Locate the cell with the specified text and output its [X, Y] center coordinate. 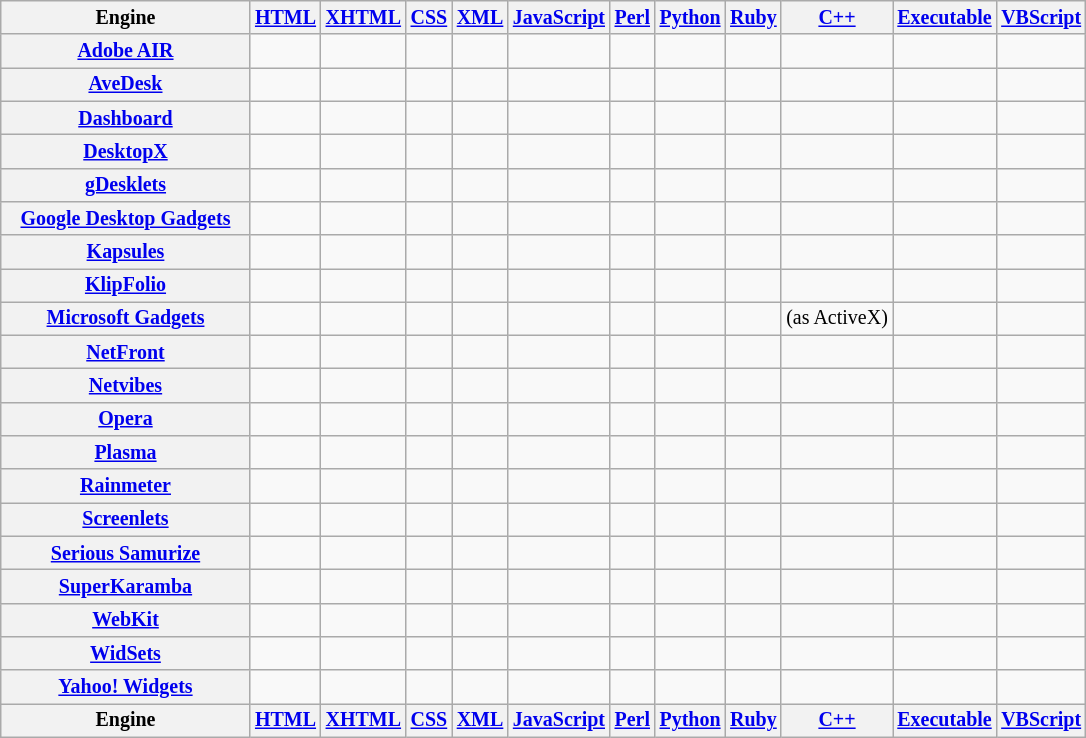
Opera [126, 420]
Yahoo! Widgets [126, 686]
Microsoft Gadgets [126, 318]
(as ActiveX) [836, 318]
Adobe AIR [126, 52]
Dashboard [126, 118]
gDesklets [126, 184]
WidSets [126, 654]
Plasma [126, 452]
WebKit [126, 620]
NetFront [126, 352]
DesktopX [126, 152]
Serious Samurize [126, 554]
Google Desktop Gadgets [126, 218]
SuperKaramba [126, 586]
Screenlets [126, 520]
AveDesk [126, 84]
KlipFolio [126, 286]
Rainmeter [126, 486]
Kapsules [126, 252]
Netvibes [126, 386]
